Return (X, Y) of the center of cell containing provided text 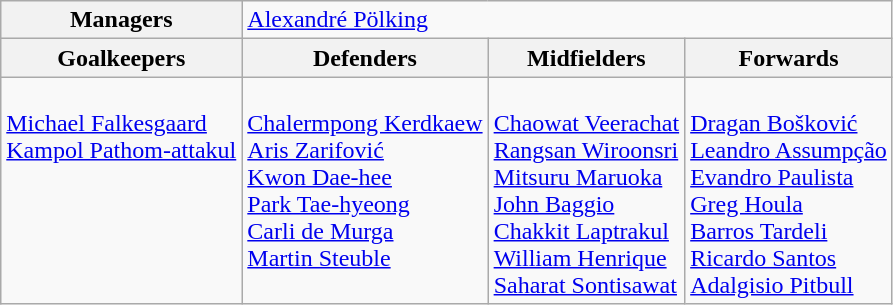
Dragan Bošković Leandro Assumpção Evandro Paulista Greg Houla Barros Tardeli Ricardo Santos Adalgisio Pitbull (789, 190)
Midfielders (586, 58)
Alexandré Pölking (568, 20)
Managers (122, 20)
Chaowat Veerachat Rangsan Wiroonsri Mitsuru Maruoka John Baggio Chakkit Laptrakul William Henrique Saharat Sontisawat (586, 190)
Goalkeepers (122, 58)
Forwards (789, 58)
Michael Falkesgaard Kampol Pathom-attakul (122, 190)
Chalermpong Kerdkaew Aris Zarifović Kwon Dae-hee Park Tae-hyeong Carli de Murga Martin Steuble (365, 190)
Defenders (365, 58)
